Search for the cell housing the specified text and yield its [X, Y] center coordinate. 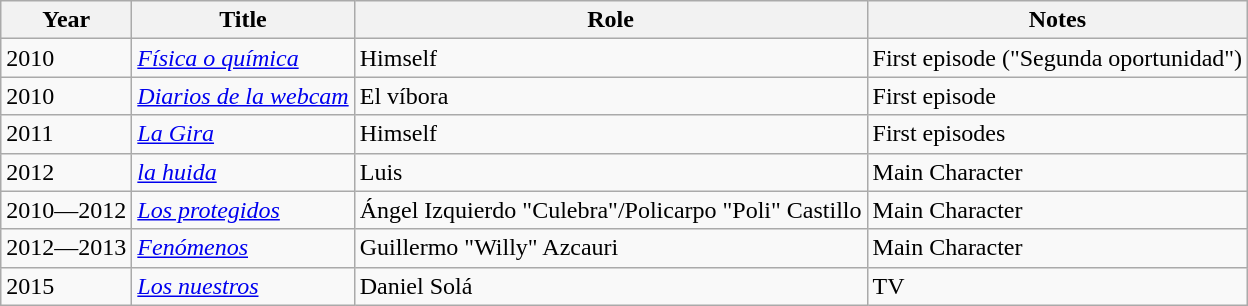
First episodes [1058, 134]
First episode ("Segunda oportunidad") [1058, 58]
Los nuestros [243, 286]
2010—2012 [66, 210]
2012 [66, 172]
Guillermo "Willy" Azcauri [610, 248]
El víbora [610, 96]
2015 [66, 286]
Role [610, 20]
la huida [243, 172]
2012—2013 [66, 248]
Year [66, 20]
Los protegidos [243, 210]
Luis [610, 172]
Notes [1058, 20]
Diarios de la webcam [243, 96]
Física o química [243, 58]
La Gira [243, 134]
2011 [66, 134]
Fenómenos [243, 248]
Ángel Izquierdo "Culebra"/Policarpo "Poli" Castillo [610, 210]
First episode [1058, 96]
Title [243, 20]
TV [1058, 286]
Daniel Solá [610, 286]
